Output the (x, y) coordinate of the center of the cell containing the given text.  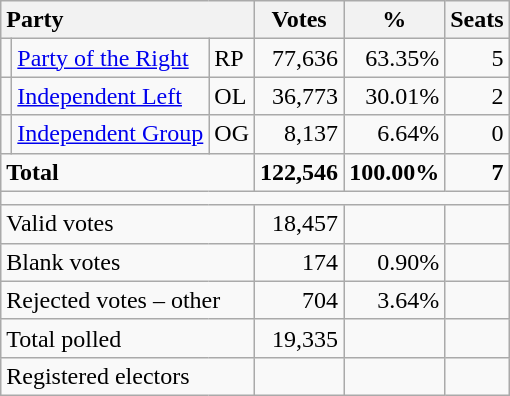
174 (300, 262)
RP (232, 58)
77,636 (300, 58)
8,137 (300, 134)
30.01% (394, 96)
0.90% (394, 262)
0 (477, 134)
Rejected votes – other (128, 300)
OG (232, 134)
Seats (477, 20)
Party of the Right (110, 58)
3.64% (394, 300)
7 (477, 172)
704 (300, 300)
18,457 (300, 224)
Independent Group (110, 134)
Votes (300, 20)
122,546 (300, 172)
6.64% (394, 134)
Party (128, 20)
63.35% (394, 58)
Registered electors (128, 376)
36,773 (300, 96)
19,335 (300, 338)
% (394, 20)
Valid votes (128, 224)
5 (477, 58)
2 (477, 96)
Total (128, 172)
Independent Left (110, 96)
Blank votes (128, 262)
OL (232, 96)
Total polled (128, 338)
100.00% (394, 172)
